Pinpoint the cell where the given text exists, returning its (X, Y) midpoint coordinate. 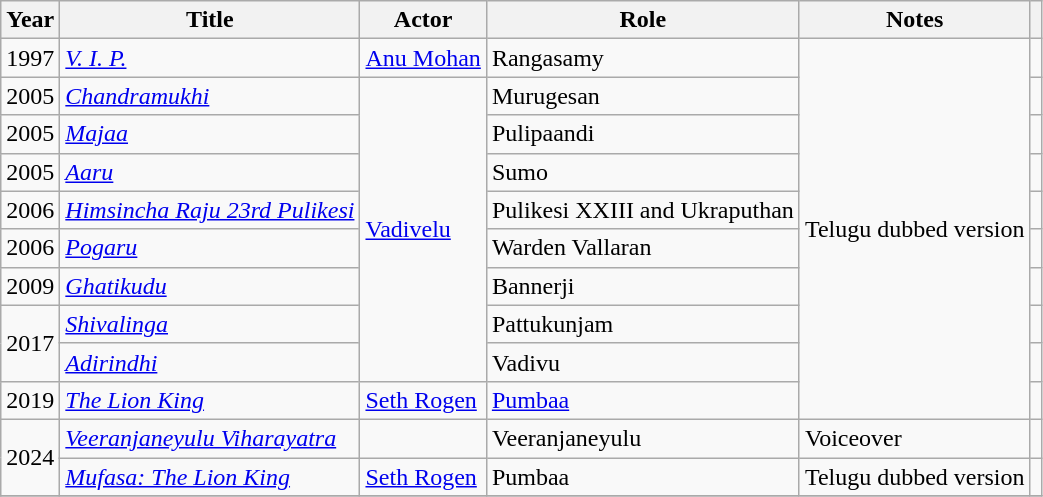
Vadivelu (423, 229)
Veeranjaneyulu (642, 438)
Bannerji (642, 286)
Notes (914, 20)
Veeranjaneyulu Viharayatra (210, 438)
2017 (30, 343)
Chandramukhi (210, 96)
Role (642, 20)
Anu Mohan (423, 58)
Aaru (210, 172)
Murugesan (642, 96)
Pulikesi XXIII and Ukraputhan (642, 210)
2019 (30, 400)
Vadivu (642, 362)
The Lion King (210, 400)
Sumo (642, 172)
Mufasa: The Lion King (210, 477)
Adirindhi (210, 362)
2024 (30, 457)
Shivalinga (210, 324)
Himsincha Raju 23rd Pulikesi (210, 210)
Pulipaandi (642, 134)
Year (30, 20)
Title (210, 20)
Pattukunjam (642, 324)
2009 (30, 286)
Majaa (210, 134)
Pogaru (210, 248)
Voiceover (914, 438)
Actor (423, 20)
Warden Vallaran (642, 248)
Rangasamy (642, 58)
V. I. P. (210, 58)
1997 (30, 58)
Ghatikudu (210, 286)
